Provide the [X, Y] coordinate of the cell's center where the given text is located.  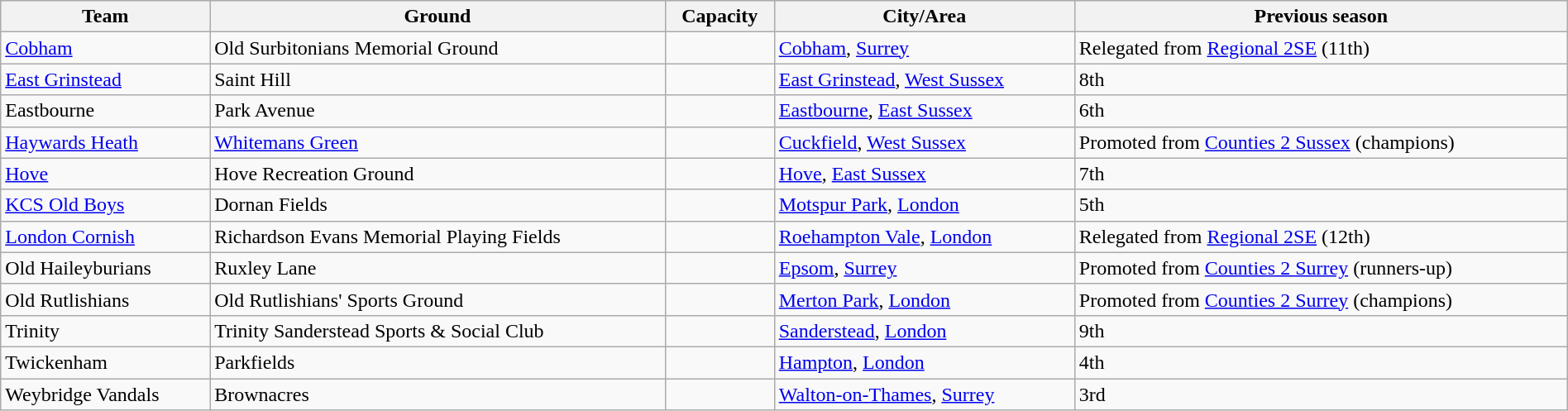
Haywards Heath [106, 142]
Ruxley Lane [438, 268]
Eastbourne [106, 111]
Hove, East Sussex [925, 174]
Previous season [1321, 17]
Saint Hill [438, 79]
Twickenham [106, 362]
Old Surbitonians Memorial Ground [438, 48]
Walton-on-Thames, Surrey [925, 394]
Trinity Sanderstead Sports & Social Club [438, 331]
Richardson Evans Memorial Playing Fields [438, 237]
5th [1321, 205]
Promoted from Counties 2 Surrey (champions) [1321, 299]
Weybridge Vandals [106, 394]
Merton Park, London [925, 299]
City/Area [925, 17]
8th [1321, 79]
Sanderstead, London [925, 331]
Ground [438, 17]
Team [106, 17]
6th [1321, 111]
Cobham [106, 48]
Capacity [719, 17]
Roehampton Vale, London [925, 237]
Epsom, Surrey [925, 268]
Motspur Park, London [925, 205]
Hampton, London [925, 362]
4th [1321, 362]
Relegated from Regional 2SE (11th) [1321, 48]
Cobham, Surrey [925, 48]
Dornan Fields [438, 205]
Hove Recreation Ground [438, 174]
9th [1321, 331]
Park Avenue [438, 111]
3rd [1321, 394]
Promoted from Counties 2 Surrey (runners-up) [1321, 268]
Old Rutlishians' Sports Ground [438, 299]
7th [1321, 174]
Old Rutlishians [106, 299]
Brownacres [438, 394]
Trinity [106, 331]
Cuckfield, West Sussex [925, 142]
London Cornish [106, 237]
Old Haileyburians [106, 268]
Whitemans Green [438, 142]
Relegated from Regional 2SE (12th) [1321, 237]
Parkfields [438, 362]
Hove [106, 174]
Eastbourne, East Sussex [925, 111]
East Grinstead [106, 79]
KCS Old Boys [106, 205]
East Grinstead, West Sussex [925, 79]
Promoted from Counties 2 Sussex (champions) [1321, 142]
